Detect which cell encompasses the target text, then output its (x, y) center coordinate. 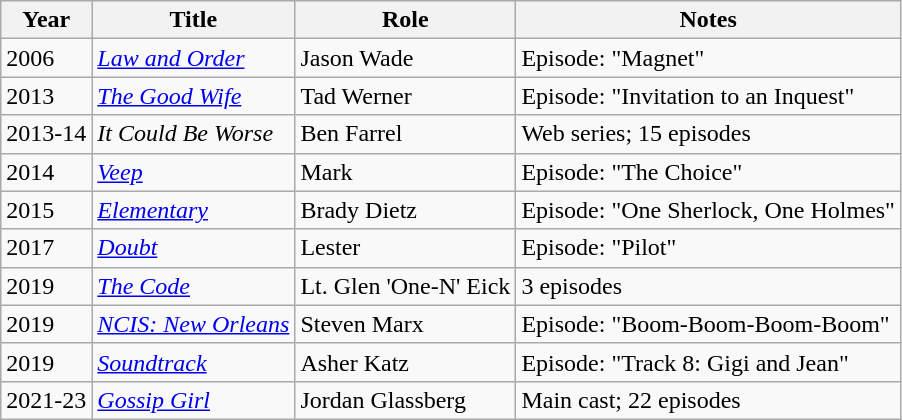
2013 (46, 96)
Veep (194, 172)
Year (46, 20)
NCIS: New Orleans (194, 324)
2017 (46, 248)
2021-23 (46, 400)
Episode: "Boom-Boom-Boom-Boom" (708, 324)
3 episodes (708, 286)
2015 (46, 210)
Soundtrack (194, 362)
The Good Wife (194, 96)
Jordan Glassberg (406, 400)
Doubt (194, 248)
Brady Dietz (406, 210)
2014 (46, 172)
The Code (194, 286)
Mark (406, 172)
Gossip Girl (194, 400)
Main cast; 22 episodes (708, 400)
Episode: "Magnet" (708, 58)
Episode: "Invitation to an Inquest" (708, 96)
Web series; 15 episodes (708, 134)
Elementary (194, 210)
Notes (708, 20)
Title (194, 20)
Law and Order (194, 58)
Lester (406, 248)
Tad Werner (406, 96)
Jason Wade (406, 58)
2013-14 (46, 134)
Ben Farrel (406, 134)
Role (406, 20)
Episode: "Track 8: Gigi and Jean" (708, 362)
Episode: "The Choice" (708, 172)
2006 (46, 58)
Steven Marx (406, 324)
It Could Be Worse (194, 134)
Lt. Glen 'One-N' Eick (406, 286)
Episode: "Pilot" (708, 248)
Asher Katz (406, 362)
Episode: "One Sherlock, One Holmes" (708, 210)
